Determine the [X, Y] coordinate at the center of the cell enclosing the given text.  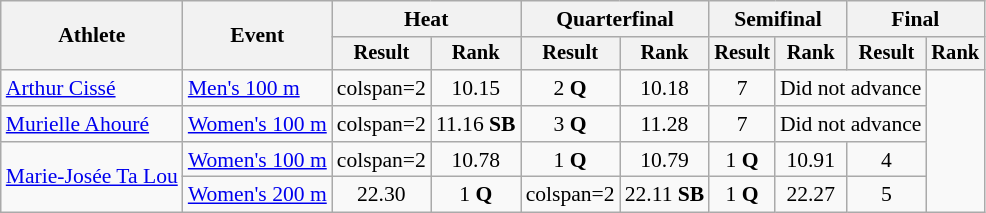
4 [886, 160]
10.79 [665, 160]
22.30 [382, 195]
10.78 [476, 160]
5 [886, 195]
11.28 [665, 124]
Murielle Ahouré [92, 124]
22.11 SB [665, 195]
10.91 [811, 160]
22.27 [811, 195]
Women's 200 m [258, 195]
Arthur Cissé [92, 88]
Men's 100 m [258, 88]
Athlete [92, 36]
Marie-Josée Ta Lou [92, 178]
Heat [426, 19]
10.15 [476, 88]
10.18 [665, 88]
Semifinal [778, 19]
Quarterfinal [616, 19]
11.16 SB [476, 124]
Event [258, 36]
Final [915, 19]
2 Q [570, 88]
3 Q [570, 124]
